Scan for the cell matching the given text and deliver its [X, Y] coordinate at center. 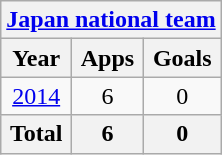
Japan national team [111, 20]
2014 [36, 96]
Year [36, 58]
Apps [108, 58]
Goals [182, 58]
Total [36, 134]
